Find where the given text appears and provide that cell's center as [x, y] coordinate. 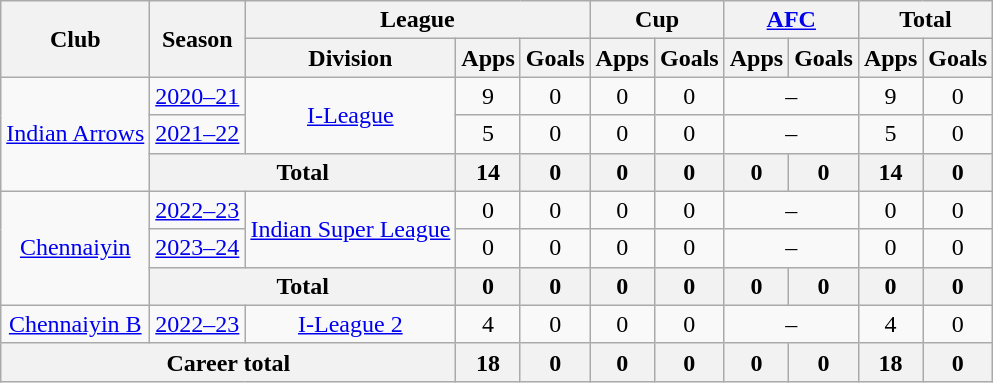
Division [350, 58]
I-League 2 [350, 324]
Career total [228, 362]
Club [76, 39]
League [418, 20]
Cup [657, 20]
Indian Super League [350, 229]
I-League [350, 115]
2021–22 [198, 134]
AFC [791, 20]
2023–24 [198, 248]
Chennaiyin [76, 248]
Season [198, 39]
2020–21 [198, 96]
Indian Arrows [76, 134]
Chennaiyin B [76, 324]
